Provide the [X, Y] coordinate of the cell's center where the given text is located.  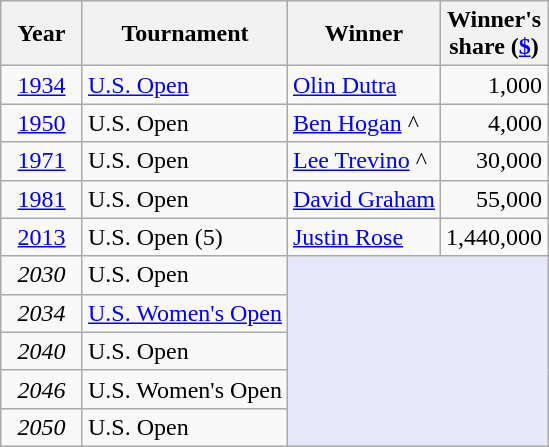
1934 [42, 85]
30,000 [494, 161]
4,000 [494, 123]
Olin Dutra [364, 85]
1,000 [494, 85]
Winner'sshare ($) [494, 34]
David Graham [364, 199]
1981 [42, 199]
1971 [42, 161]
Justin Rose [364, 237]
2040 [42, 351]
Year [42, 34]
2013 [42, 237]
Ben Hogan ^ [364, 123]
2046 [42, 389]
1950 [42, 123]
2050 [42, 427]
U.S. Open (5) [184, 237]
2034 [42, 313]
Lee Trevino ^ [364, 161]
Winner [364, 34]
Tournament [184, 34]
2030 [42, 275]
1,440,000 [494, 237]
55,000 [494, 199]
